Pinpoint the cell where the given text exists, returning its [X, Y] midpoint coordinate. 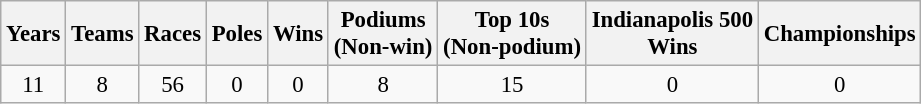
15 [512, 85]
Poles [236, 34]
Indianapolis 500Wins [672, 34]
Teams [102, 34]
Years [34, 34]
Top 10s(Non-podium) [512, 34]
11 [34, 85]
Races [173, 34]
56 [173, 85]
Wins [298, 34]
Championships [840, 34]
Podiums(Non-win) [382, 34]
